Scan for the cell matching the given text and deliver its (X, Y) coordinate at center. 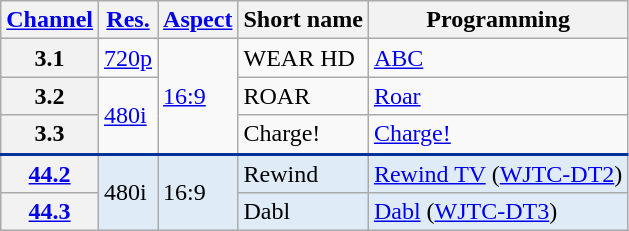
Dabl (WJTC-DT3) (498, 212)
ROAR (303, 96)
Roar (498, 96)
Channel (50, 20)
3.3 (50, 134)
Programming (498, 20)
Aspect (198, 20)
Dabl (303, 212)
Short name (303, 20)
Rewind TV (WJTC-DT2) (498, 174)
Rewind (303, 174)
3.1 (50, 58)
720p (128, 58)
ABC (498, 58)
3.2 (50, 96)
WEAR HD (303, 58)
Res. (128, 20)
44.2 (50, 174)
44.3 (50, 212)
